From the cell containing the given text, extract its center point as [X, Y] coordinate. 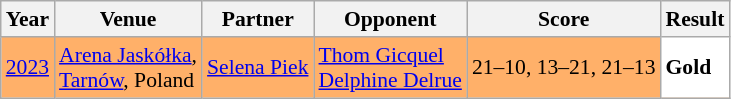
Venue [128, 19]
Selena Piek [258, 68]
Opponent [390, 19]
2023 [28, 68]
Partner [258, 19]
Result [694, 19]
Year [28, 19]
Score [564, 19]
21–10, 13–21, 21–13 [564, 68]
Gold [694, 68]
Arena Jaskółka,Tarnów, Poland [128, 68]
Thom Gicquel Delphine Delrue [390, 68]
